Return [x, y] of the center of cell containing provided text 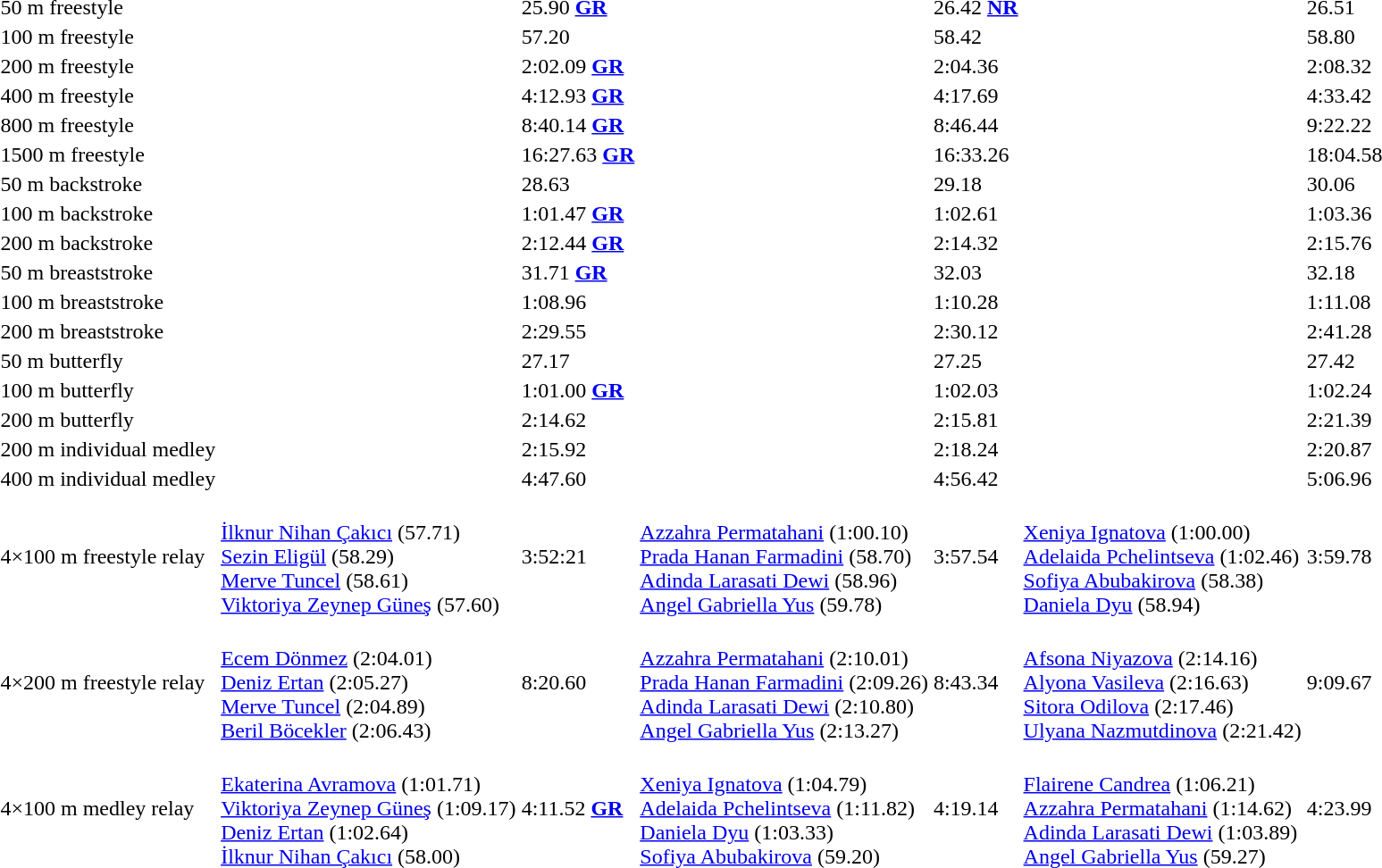
1:01.47 GR [578, 213]
4:12.93 GR [578, 96]
27.17 [578, 361]
58.42 [976, 37]
İlknur Nihan Çakıcı (57.71)Sezin Eligül (58.29)Merve Tuncel (58.61)Viktoriya Zeynep Güneş (57.60) [368, 556]
8:46.44 [976, 125]
Xeniya Ignatova (1:00.00)Adelaida Pchelintseva (1:02.46)Sofiya Abubakirova (58.38)Daniela Dyu (58.94) [1162, 556]
2:15.81 [976, 420]
2:04.36 [976, 66]
Ecem Dönmez (2:04.01)Deniz Ertan (2:05.27)Merve Tuncel (2:04.89)Beril Böcekler (2:06.43) [368, 682]
1:01.00 GR [578, 390]
16:33.26 [976, 154]
Azzahra Permatahani (2:10.01)Prada Hanan Farmadini (2:09.26)Adinda Larasati Dewi (2:10.80)Angel Gabriella Yus (2:13.27) [784, 682]
2:29.55 [578, 331]
2:14.32 [976, 243]
4:56.42 [976, 479]
8:40.14 GR [578, 125]
28.63 [578, 184]
4:47.60 [578, 479]
2:30.12 [976, 331]
1:02.03 [976, 390]
1:02.61 [976, 213]
29.18 [976, 184]
27.25 [976, 361]
31.71 GR [578, 272]
16:27.63 GR [578, 154]
32.03 [976, 272]
8:43.34 [976, 682]
Azzahra Permatahani (1:00.10)Prada Hanan Farmadini (58.70)Adinda Larasati Dewi (58.96)Angel Gabriella Yus (59.78) [784, 556]
1:10.28 [976, 302]
8:20.60 [578, 682]
2:18.24 [976, 449]
57.20 [578, 37]
Afsona Niyazova (2:14.16)Alyona Vasileva (2:16.63)Sitora Odilova (2:17.46)Ulyana Nazmutdinova (2:21.42) [1162, 682]
3:57.54 [976, 556]
2:12.44 GR [578, 243]
2:15.92 [578, 449]
3:52:21 [578, 556]
1:08.96 [578, 302]
2:02.09 GR [578, 66]
2:14.62 [578, 420]
4:17.69 [976, 96]
